Output the (X, Y) coordinate of the center of the cell containing the given text.  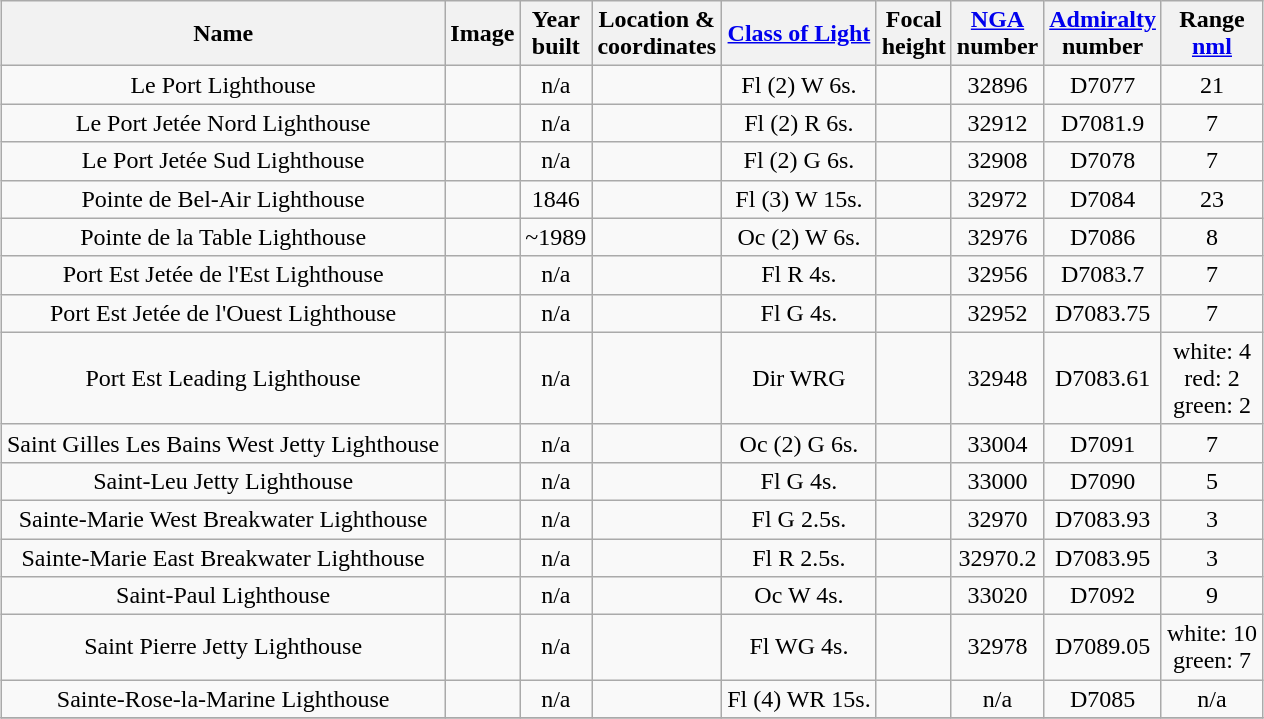
Saint-Paul Lighthouse (222, 596)
D7092 (1103, 596)
Fl R 4s. (800, 275)
D7083.95 (1103, 557)
D7086 (1103, 237)
D7085 (1103, 699)
Rangenml (1212, 34)
Fl (2) R 6s. (800, 123)
Image (482, 34)
32956 (997, 275)
D7083.61 (1103, 378)
Fl WG 4s. (800, 648)
D7083.93 (1103, 519)
~1989 (556, 237)
Fl R 2.5s. (800, 557)
D7077 (1103, 85)
Port Est Leading Lighthouse (222, 378)
Saint Pierre Jetty Lighthouse (222, 648)
D7089.05 (1103, 648)
white: 10green: 7 (1212, 648)
D7091 (1103, 443)
33020 (997, 596)
1846 (556, 199)
23 (1212, 199)
Name (222, 34)
D7090 (1103, 481)
Saint Gilles Les Bains West Jetty Lighthouse (222, 443)
32908 (997, 161)
Oc (2) G 6s. (800, 443)
white: 4red: 2green: 2 (1212, 378)
Le Port Jetée Sud Lighthouse (222, 161)
NGAnumber (997, 34)
32972 (997, 199)
Class of Light (800, 34)
Yearbuilt (556, 34)
Sainte-Marie West Breakwater Lighthouse (222, 519)
Pointe de Bel-Air Lighthouse (222, 199)
Sainte-Rose-la-Marine Lighthouse (222, 699)
21 (1212, 85)
Port Est Jetée de l'Est Lighthouse (222, 275)
D7078 (1103, 161)
Saint-Leu Jetty Lighthouse (222, 481)
Focalheight (914, 34)
Fl G 2.5s. (800, 519)
32896 (997, 85)
33004 (997, 443)
9 (1212, 596)
Oc (2) W 6s. (800, 237)
Oc W 4s. (800, 596)
Port Est Jetée de l'Ouest Lighthouse (222, 313)
32970 (997, 519)
32970.2 (997, 557)
Fl (2) W 6s. (800, 85)
Fl (3) W 15s. (800, 199)
Location & coordinates (657, 34)
D7081.9 (1103, 123)
Le Port Jetée Nord Lighthouse (222, 123)
D7083.7 (1103, 275)
Fl (4) WR 15s. (800, 699)
5 (1212, 481)
Dir WRG (800, 378)
Fl (2) G 6s. (800, 161)
33000 (997, 481)
32952 (997, 313)
32912 (997, 123)
D7084 (1103, 199)
Le Port Lighthouse (222, 85)
32948 (997, 378)
Admiraltynumber (1103, 34)
32976 (997, 237)
Sainte-Marie East Breakwater Lighthouse (222, 557)
D7083.75 (1103, 313)
8 (1212, 237)
Pointe de la Table Lighthouse (222, 237)
32978 (997, 648)
